Scan for the cell matching the given text and deliver its (x, y) coordinate at center. 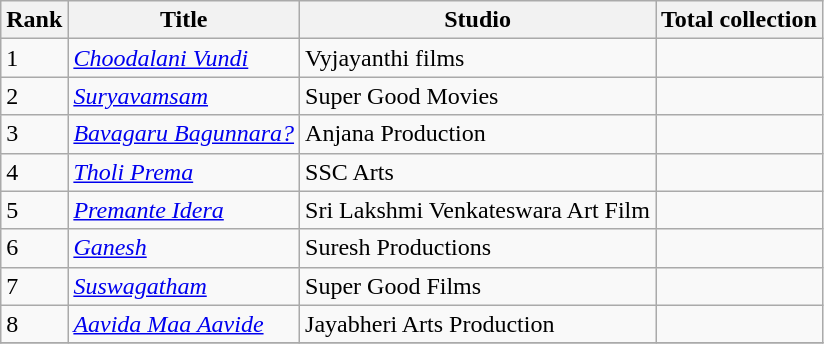
3 (34, 134)
Super Good Films (478, 286)
Suryavamsam (184, 96)
1 (34, 58)
Ganesh (184, 248)
Super Good Movies (478, 96)
Bavagaru Bagunnara? (184, 134)
Title (184, 20)
Rank (34, 20)
Anjana Production (478, 134)
SSC Arts (478, 172)
Premante Idera (184, 210)
4 (34, 172)
8 (34, 324)
Sri Lakshmi Venkateswara Art Film (478, 210)
5 (34, 210)
Choodalani Vundi (184, 58)
6 (34, 248)
Jayabheri Arts Production (478, 324)
Aavida Maa Aavide (184, 324)
7 (34, 286)
Suresh Productions (478, 248)
2 (34, 96)
Suswagatham (184, 286)
Tholi Prema (184, 172)
Vyjayanthi films (478, 58)
Studio (478, 20)
Total collection (740, 20)
